Output the (x, y) coordinate of the center of the cell containing the given text.  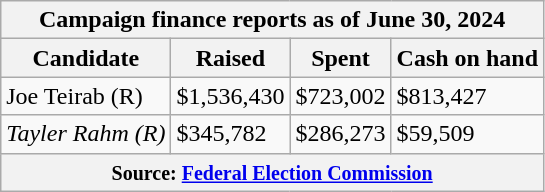
Raised (230, 58)
$286,273 (340, 134)
Tayler Rahm (R) (86, 134)
Source: Federal Election Commission (272, 172)
$813,427 (467, 96)
Spent (340, 58)
$1,536,430 (230, 96)
$723,002 (340, 96)
$59,509 (467, 134)
Cash on hand (467, 58)
Candidate (86, 58)
$345,782 (230, 134)
Joe Teirab (R) (86, 96)
Campaign finance reports as of June 30, 2024 (272, 20)
